Identify which cell holds the provided text, then report its (x, y) central coordinate. 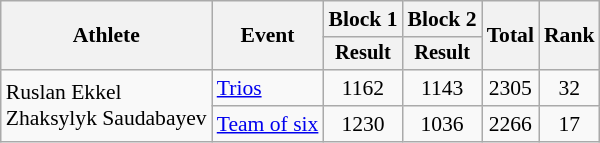
1143 (442, 88)
1036 (442, 124)
Athlete (106, 36)
Ruslan EkkelZhaksylyk Saudabayev (106, 106)
Event (268, 36)
Block 1 (362, 19)
2266 (510, 124)
2305 (510, 88)
Team of six (268, 124)
Total (510, 36)
32 (570, 88)
Block 2 (442, 19)
1230 (362, 124)
17 (570, 124)
1162 (362, 88)
Rank (570, 36)
Trios (268, 88)
